For the text-containing cell, return its midpoint in [x, y] coordinate format. 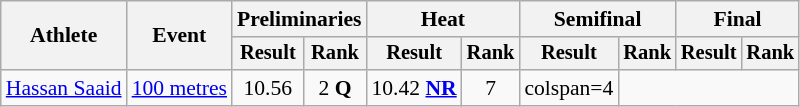
2 Q [336, 88]
Hassan Saaid [64, 88]
100 metres [180, 88]
colspan=4 [568, 88]
Heat [442, 19]
7 [491, 88]
Semifinal [598, 19]
Final [738, 19]
Athlete [64, 36]
10.56 [268, 88]
10.42 NR [414, 88]
Preliminaries [299, 19]
Event [180, 36]
